Find where the given text appears and provide that cell's center as (X, Y) coordinate. 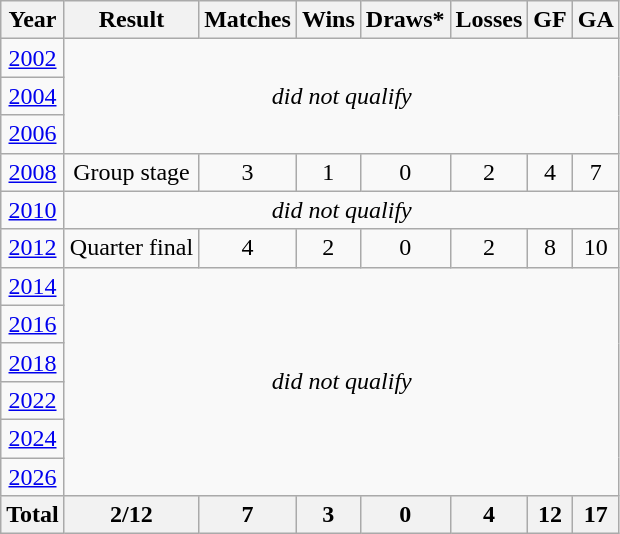
Year (33, 20)
2024 (33, 438)
Draws* (405, 20)
2016 (33, 324)
GF (550, 20)
Total (33, 515)
Wins (328, 20)
Group stage (131, 172)
Quarter final (131, 248)
Losses (489, 20)
2002 (33, 58)
2026 (33, 477)
Matches (248, 20)
1 (328, 172)
2/12 (131, 515)
GA (596, 20)
2012 (33, 248)
2022 (33, 400)
2004 (33, 96)
8 (550, 248)
2014 (33, 286)
2010 (33, 210)
Result (131, 20)
2006 (33, 134)
2018 (33, 362)
12 (550, 515)
17 (596, 515)
2008 (33, 172)
10 (596, 248)
